Locate the cell with the specified text and output its [x, y] center coordinate. 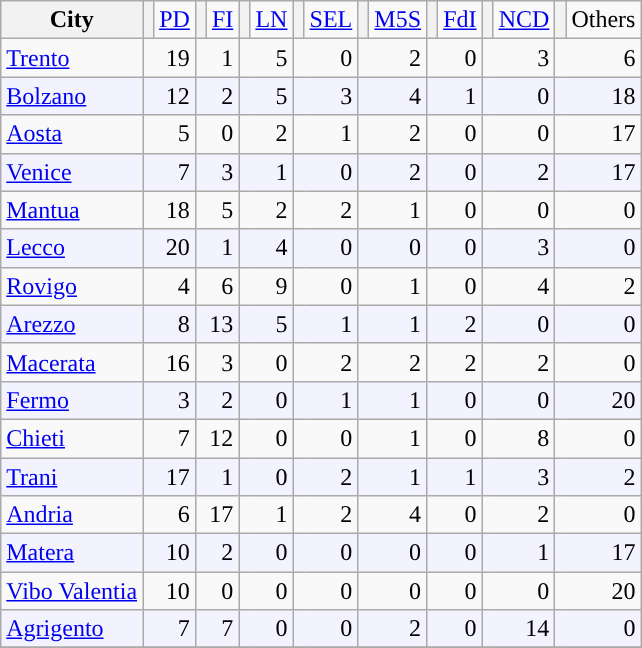
Macerata [72, 362]
Aosta [72, 134]
FdI [460, 20]
City [72, 20]
13 [216, 324]
Trani [72, 477]
Venice [72, 172]
FI [222, 20]
SEL [331, 20]
Lecco [72, 248]
Vibo Valentia [72, 591]
Arezzo [72, 324]
Fermo [72, 400]
Matera [72, 553]
LN [272, 20]
Rovigo [72, 286]
14 [518, 629]
PD [175, 20]
NCD [524, 20]
Agrigento [72, 629]
Trento [72, 58]
Others [604, 20]
Mantua [72, 210]
19 [170, 58]
M5S [398, 20]
16 [170, 362]
Bolzano [72, 96]
Chieti [72, 438]
Andria [72, 515]
9 [266, 286]
